Return the (x, y) coordinate for the center point of the cell that contains the specified text.  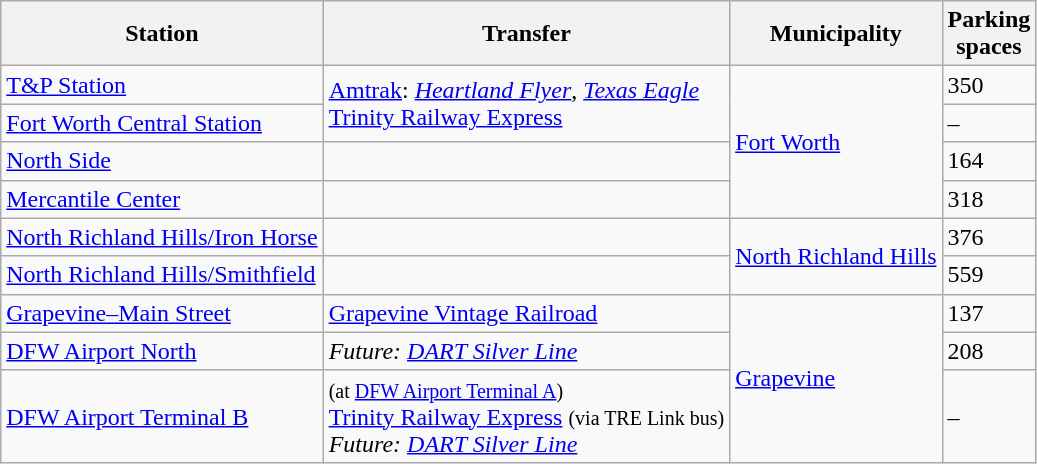
164 (989, 161)
Station (162, 34)
T&P Station (162, 85)
Fort Worth Central Station (162, 123)
Mercantile Center (162, 199)
Parkingspaces (989, 34)
137 (989, 313)
Amtrak: Heartland Flyer, Texas Eagle Trinity Railway Express (526, 104)
Municipality (836, 34)
208 (989, 351)
DFW Airport Terminal B (162, 416)
Transfer (526, 34)
350 (989, 85)
North Richland Hills (836, 256)
DFW Airport North (162, 351)
Grapevine (836, 378)
559 (989, 275)
376 (989, 237)
(at DFW Airport Terminal A) Trinity Railway Express (via TRE Link bus)Future: DART Silver Line (526, 416)
Grapevine–Main Street (162, 313)
Fort Worth (836, 142)
North Side (162, 161)
Grapevine Vintage Railroad (526, 313)
North Richland Hills/Smithfield (162, 275)
318 (989, 199)
Future: DART Silver Line (526, 351)
North Richland Hills/Iron Horse (162, 237)
